Find where the given text appears and provide that cell's center as (x, y) coordinate. 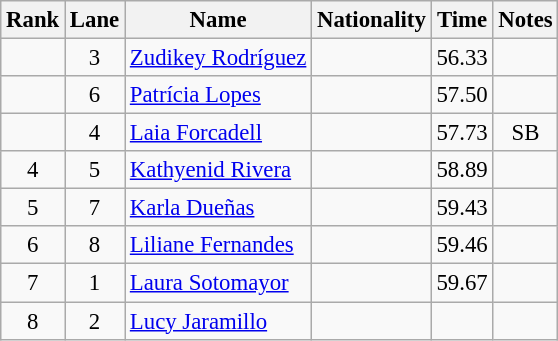
57.50 (462, 95)
58.89 (462, 170)
SB (526, 133)
1 (95, 283)
3 (95, 58)
Laura Sotomayor (218, 283)
56.33 (462, 58)
Laia Forcadell (218, 133)
Lucy Jaramillo (218, 321)
Time (462, 20)
Kathyenid Rivera (218, 170)
Zudikey Rodríguez (218, 58)
59.43 (462, 208)
Lane (95, 20)
57.73 (462, 133)
Notes (526, 20)
Karla Dueñas (218, 208)
59.67 (462, 283)
59.46 (462, 245)
Liliane Fernandes (218, 245)
Name (218, 20)
Patrícia Lopes (218, 95)
Nationality (372, 20)
2 (95, 321)
Rank (33, 20)
